Identify which cell holds the provided text, then report its [X, Y] central coordinate. 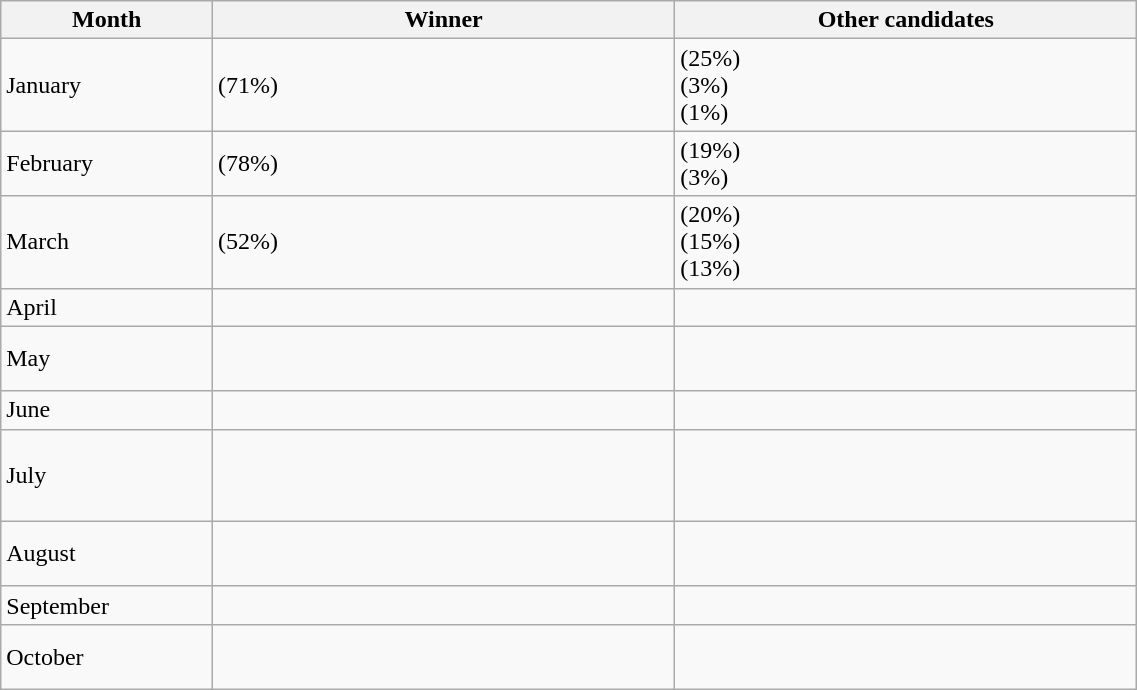
June [107, 410]
(71%) [444, 85]
October [107, 656]
Other candidates [906, 20]
(52%) [444, 242]
(78%) [444, 164]
(20%) (15%) (13%) [906, 242]
(19%) (3%) [906, 164]
(25%) (3%) (1%) [906, 85]
February [107, 164]
August [107, 554]
May [107, 358]
January [107, 85]
July [107, 475]
September [107, 605]
Month [107, 20]
April [107, 307]
March [107, 242]
Winner [444, 20]
